Detect which cell encompasses the target text, then output its [x, y] center coordinate. 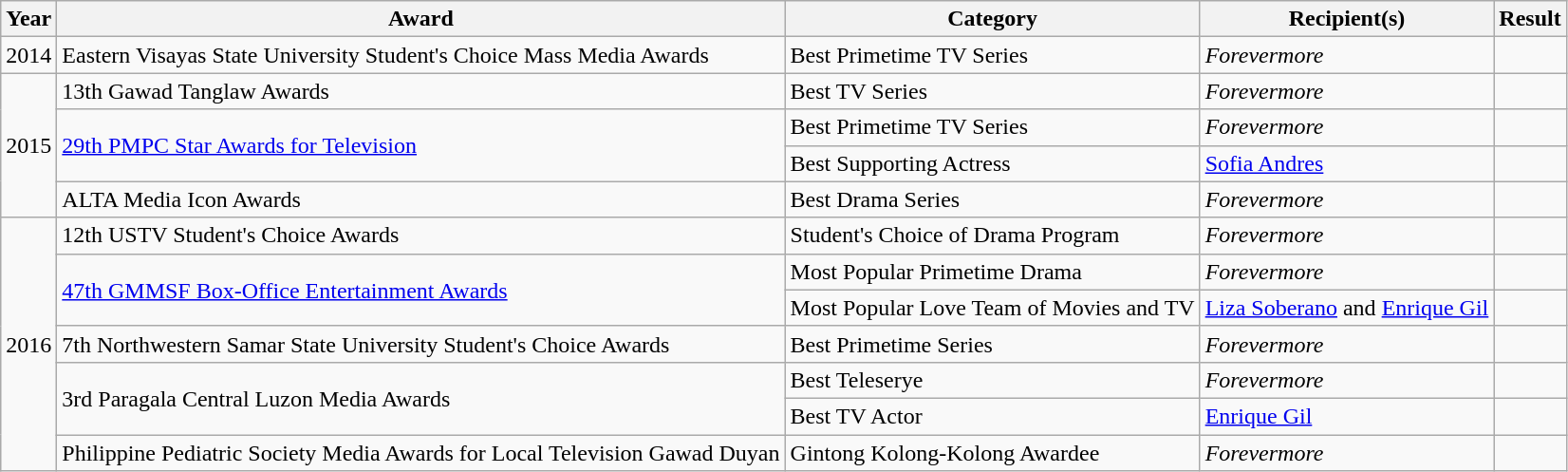
Result [1530, 19]
13th Gawad Tanglaw Awards [421, 91]
Best Teleserye [993, 380]
Gintong Kolong-Kolong Awardee [993, 453]
2014 [28, 55]
ALTA Media Icon Awards [421, 199]
Best Drama Series [993, 199]
Best TV Series [993, 91]
Award [421, 19]
Most Popular Love Team of Movies and TV [993, 308]
Best TV Actor [993, 416]
Category [993, 19]
Recipient(s) [1347, 19]
Most Popular Primetime Drama [993, 272]
Liza Soberano and Enrique Gil [1347, 308]
Enrique Gil [1347, 416]
Sofia Andres [1347, 163]
Year [28, 19]
12th USTV Student's Choice Awards [421, 236]
Best Primetime Series [993, 344]
Philippine Pediatric Society Media Awards for Local Television Gawad Duyan [421, 453]
2016 [28, 344]
47th GMMSF Box-Office Entertainment Awards [421, 290]
3rd Paragala Central Luzon Media Awards [421, 398]
29th PMPC Star Awards for Television [421, 145]
2015 [28, 145]
Student's Choice of Drama Program [993, 236]
7th Northwestern Samar State University Student's Choice Awards [421, 344]
Best Supporting Actress [993, 163]
Eastern Visayas State University Student's Choice Mass Media Awards [421, 55]
